Find where the given text appears and provide that cell's center as [x, y] coordinate. 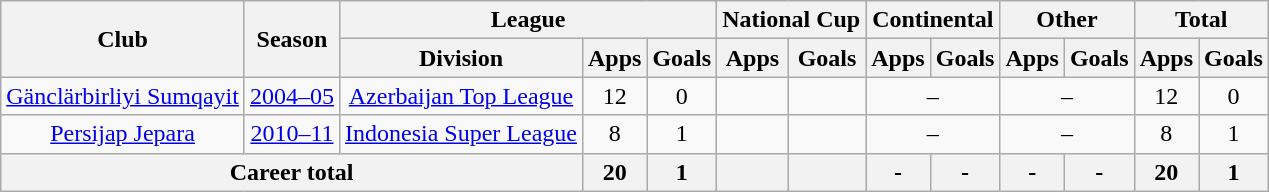
Continental [933, 20]
Indonesia Super League [460, 134]
Azerbaijan Top League [460, 96]
League [528, 20]
Club [123, 39]
Total [1201, 20]
Career total [292, 172]
National Cup [792, 20]
Gänclärbirliyi Sumqayit [123, 96]
Season [292, 39]
Other [1067, 20]
2004–05 [292, 96]
2010–11 [292, 134]
Persijap Jepara [123, 134]
Division [460, 58]
